Extract the (x, y) coordinate from the center of the cell holding the provided text.  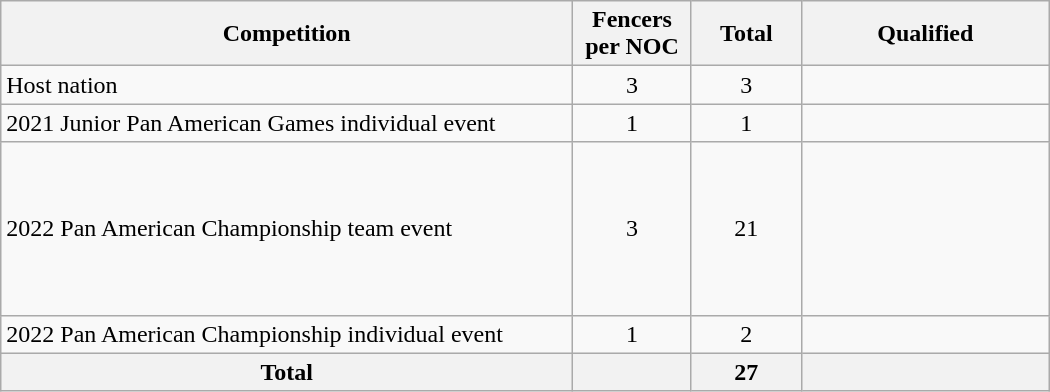
2 (746, 334)
Fencers per NOC (632, 34)
2022 Pan American Championship individual event (287, 334)
Qualified (925, 34)
2021 Junior Pan American Games individual event (287, 123)
Host nation (287, 85)
27 (746, 372)
2022 Pan American Championship team event (287, 228)
21 (746, 228)
Competition (287, 34)
